From the cell containing the given text, extract its center point as [x, y] coordinate. 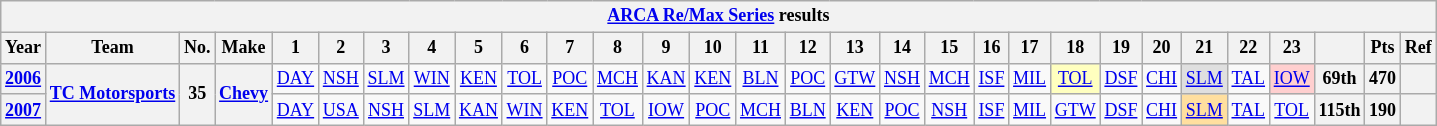
23 [1292, 48]
9 [666, 48]
21 [1204, 48]
Make [244, 48]
115th [1340, 110]
Team [112, 48]
17 [1030, 48]
18 [1075, 48]
6 [524, 48]
190 [1383, 110]
35 [198, 94]
5 [479, 48]
2007 [24, 110]
19 [1121, 48]
15 [949, 48]
10 [713, 48]
Ref [1418, 48]
12 [808, 48]
Chevy [244, 94]
20 [1162, 48]
4 [432, 48]
14 [902, 48]
8 [618, 48]
Year [24, 48]
470 [1383, 78]
13 [855, 48]
1 [295, 48]
69th [1340, 78]
Pts [1383, 48]
11 [761, 48]
3 [386, 48]
22 [1248, 48]
ARCA Re/Max Series results [718, 16]
No. [198, 48]
2 [340, 48]
2006 [24, 78]
7 [570, 48]
USA [340, 110]
16 [992, 48]
TC Motorsports [112, 94]
